Return the (X, Y) coordinate for the center point of the cell that contains the specified text.  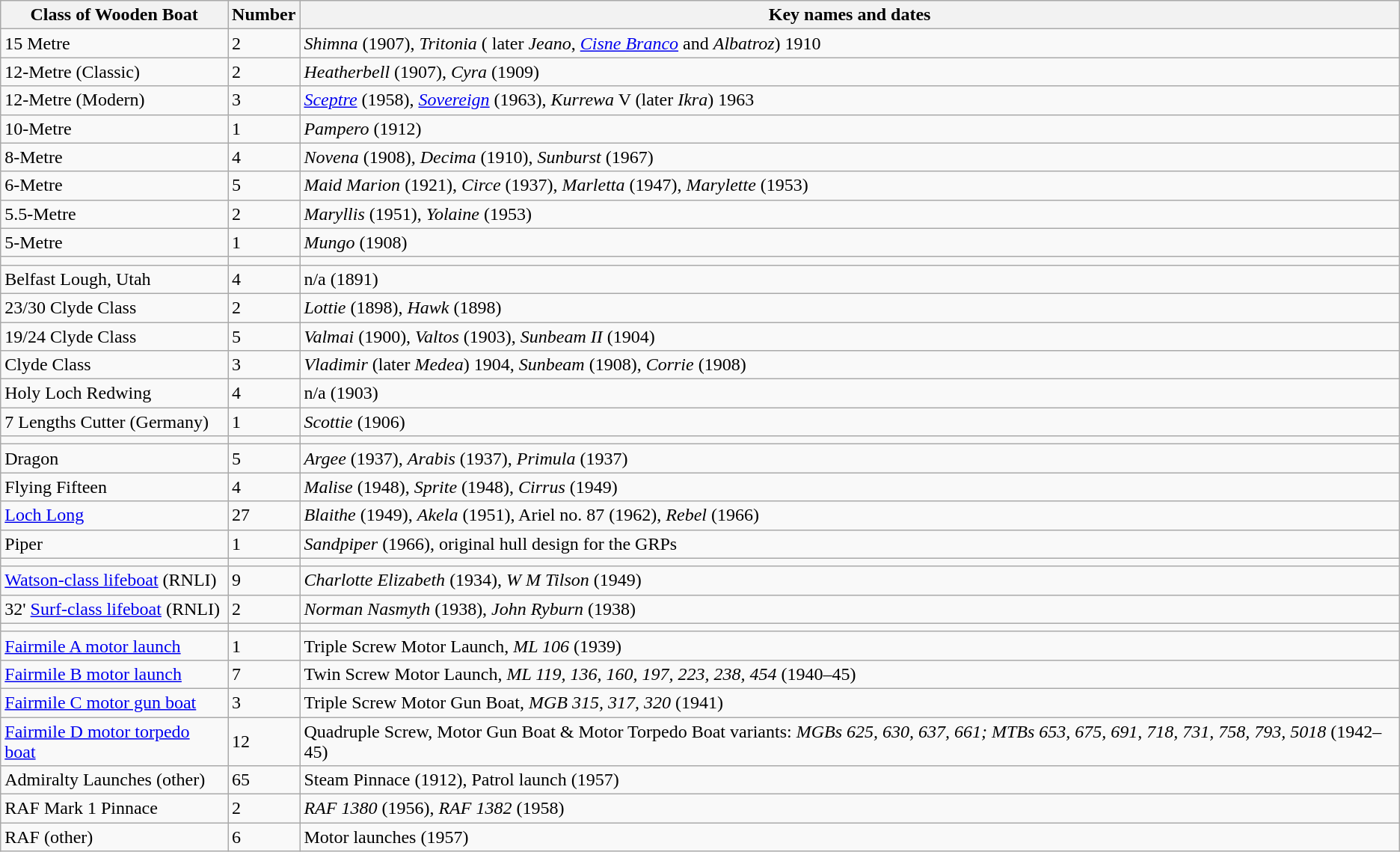
RAF 1380 (1956), RAF 1382 (1958) (850, 809)
Twin Screw Motor Launch, ML 119, 136, 160, 197, 223, 238, 454 (1940–45) (850, 674)
Heatherbell (1907), Cyra (1909) (850, 72)
Malise (1948), Sprite (1948), Cirrus (1949) (850, 487)
Vladimir (later Medea) 1904, Sunbeam (1908), Corrie (1908) (850, 365)
Blaithe (1949), Akela (1951), Ariel no. 87 (1962), Rebel (1966) (850, 515)
19/24 Clyde Class (114, 336)
32' Surf-class lifeboat (RNLI) (114, 609)
Lottie (1898), Hawk (1898) (850, 307)
Maid Marion (1921), Circe (1937), Marletta (1947), Marylette (1953) (850, 186)
Charlotte Elizabeth (1934), W M Tilson (1949) (850, 580)
Fairmile B motor launch (114, 674)
Class of Wooden Boat (114, 15)
Fairmile D motor torpedo boat (114, 741)
RAF Mark 1 Pinnace (114, 809)
12 (264, 741)
12-Metre (Classic) (114, 72)
Valmai (1900), Valtos (1903), Sunbeam II (1904) (850, 336)
10-Metre (114, 129)
Watson-class lifeboat (RNLI) (114, 580)
Flying Fifteen (114, 487)
6-Metre (114, 186)
Triple Screw Motor Launch, ML 106 (1939) (850, 646)
Quadruple Screw, Motor Gun Boat & Motor Torpedo Boat variants: MGBs 625, 630, 637, 661; MTBs 653, 675, 691, 718, 731, 758, 793, 5018 (1942–45) (850, 741)
Fairmile C motor gun boat (114, 702)
Number (264, 15)
Fairmile A motor launch (114, 646)
Key names and dates (850, 15)
6 (264, 837)
Argee (1937), Arabis (1937), Primula (1937) (850, 459)
Triple Screw Motor Gun Boat, MGB 315, 317, 320 (1941) (850, 702)
Holy Loch Redwing (114, 393)
8-Metre (114, 157)
RAF (other) (114, 837)
n/a (1903) (850, 393)
Motor launches (1957) (850, 837)
Piper (114, 544)
Norman Nasmyth (1938), John Ryburn (1938) (850, 609)
9 (264, 580)
15 Metre (114, 43)
12-Metre (Modern) (114, 100)
7 Lengths Cutter (Germany) (114, 422)
Clyde Class (114, 365)
7 (264, 674)
Sceptre (1958), Sovereign (1963), Kurrewa V (later Ikra) 1963 (850, 100)
Belfast Lough, Utah (114, 279)
5.5-Metre (114, 214)
27 (264, 515)
Sandpiper (1966), original hull design for the GRPs (850, 544)
Novena (1908), Decima (1910), Sunburst (1967) (850, 157)
Pampero (1912) (850, 129)
Steam Pinnace (1912), Patrol launch (1957) (850, 780)
Admiralty Launches (other) (114, 780)
5-Metre (114, 242)
Mungo (1908) (850, 242)
Dragon (114, 459)
Loch Long (114, 515)
65 (264, 780)
23/30 Clyde Class (114, 307)
Scottie (1906) (850, 422)
Shimna (1907), Tritonia ( later Jeano, Cisne Branco and Albatroz) 1910 (850, 43)
Maryllis (1951), Yolaine (1953) (850, 214)
n/a (1891) (850, 279)
